From the cell containing the given text, extract its center point as (X, Y) coordinate. 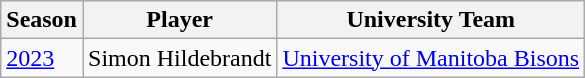
2023 (42, 58)
Simon Hildebrandt (179, 58)
Player (179, 20)
University Team (431, 20)
Season (42, 20)
University of Manitoba Bisons (431, 58)
